Find where the given text appears and provide that cell's center as (x, y) coordinate. 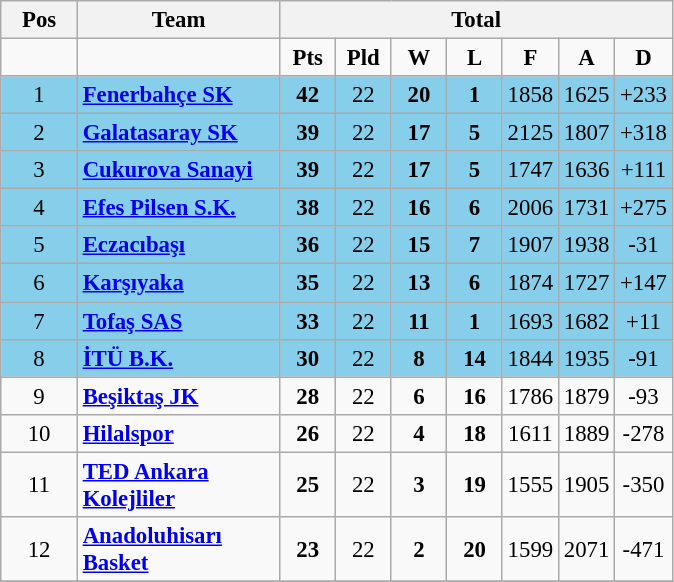
1874 (530, 283)
1636 (586, 170)
İTÜ B.K. (178, 358)
-31 (644, 245)
9 (40, 396)
1907 (530, 245)
F (530, 58)
1731 (586, 208)
-91 (644, 358)
1807 (586, 133)
1844 (530, 358)
-278 (644, 433)
1727 (586, 283)
13 (419, 283)
Galatasaray SK (178, 133)
1938 (586, 245)
2071 (586, 550)
19 (475, 484)
+147 (644, 283)
Hilalspor (178, 433)
+233 (644, 95)
-471 (644, 550)
10 (40, 433)
2125 (530, 133)
Team (178, 20)
1747 (530, 170)
42 (308, 95)
Eczacıbaşı (178, 245)
Pos (40, 20)
Karşıyaka (178, 283)
28 (308, 396)
1935 (586, 358)
Anadoluhisarı Basket (178, 550)
Total (476, 20)
D (644, 58)
Pts (308, 58)
1889 (586, 433)
14 (475, 358)
Cukurova Sanayi (178, 170)
Tofaş SAS (178, 321)
23 (308, 550)
15 (419, 245)
30 (308, 358)
1786 (530, 396)
1905 (586, 484)
A (586, 58)
1879 (586, 396)
+111 (644, 170)
25 (308, 484)
+11 (644, 321)
33 (308, 321)
1682 (586, 321)
2006 (530, 208)
1693 (530, 321)
Pld (364, 58)
26 (308, 433)
1555 (530, 484)
-93 (644, 396)
-350 (644, 484)
1599 (530, 550)
12 (40, 550)
W (419, 58)
L (475, 58)
+318 (644, 133)
Beşiktaş JK (178, 396)
1611 (530, 433)
Efes Pilsen S.K. (178, 208)
Fenerbahçe SK (178, 95)
38 (308, 208)
1858 (530, 95)
35 (308, 283)
+275 (644, 208)
36 (308, 245)
1625 (586, 95)
18 (475, 433)
TED Ankara Kolejliler (178, 484)
